Return the (x, y) coordinate for the center point of the cell that contains the specified text.  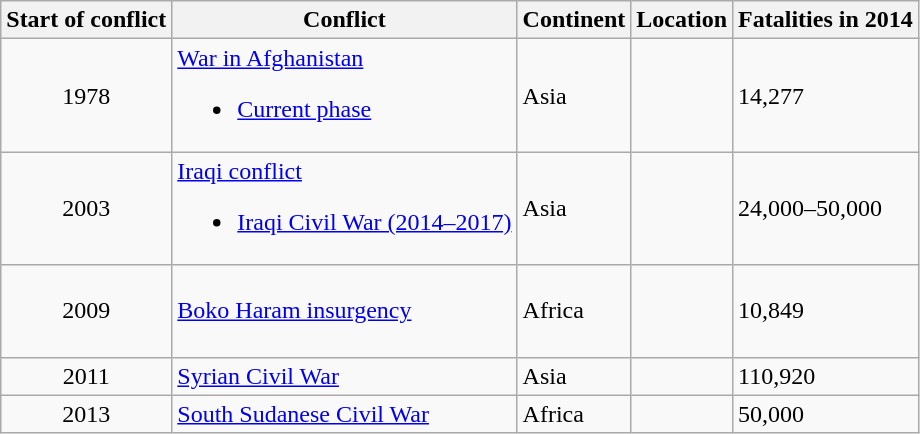
2003 (86, 208)
14,277 (826, 96)
110,920 (826, 376)
24,000–50,000 (826, 208)
Syrian Civil War (344, 376)
50,000 (826, 414)
1978 (86, 96)
Fatalities in 2014 (826, 20)
Location (682, 20)
Iraqi conflictIraqi Civil War (2014–2017) (344, 208)
10,849 (826, 311)
South Sudanese Civil War (344, 414)
War in AfghanistanCurrent phase (344, 96)
2013 (86, 414)
Start of conflict (86, 20)
Continent (574, 20)
2009 (86, 311)
Boko Haram insurgency (344, 311)
Conflict (344, 20)
2011 (86, 376)
